Determine the (X, Y) coordinate at the center of the cell enclosing the given text.  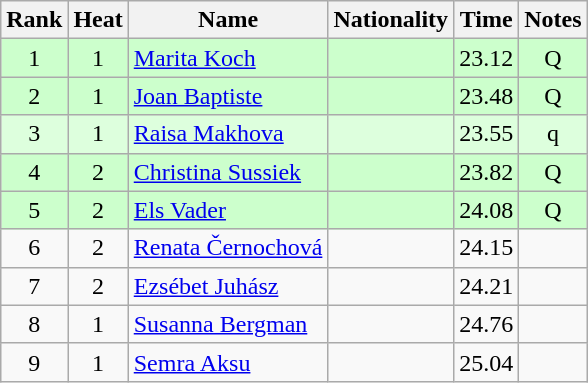
23.12 (486, 58)
7 (34, 286)
3 (34, 134)
4 (34, 172)
q (553, 134)
Joan Baptiste (228, 96)
6 (34, 248)
24.08 (486, 210)
Heat (98, 20)
Susanna Bergman (228, 324)
Rank (34, 20)
25.04 (486, 362)
Nationality (391, 20)
Raisa Makhova (228, 134)
Notes (553, 20)
Christina Sussiek (228, 172)
23.82 (486, 172)
8 (34, 324)
Marita Koch (228, 58)
24.15 (486, 248)
24.21 (486, 286)
Els Vader (228, 210)
23.48 (486, 96)
Time (486, 20)
Name (228, 20)
9 (34, 362)
23.55 (486, 134)
Renata Černochová (228, 248)
24.76 (486, 324)
Semra Aksu (228, 362)
Ezsébet Juhász (228, 286)
5 (34, 210)
